Find where the given text appears and provide that cell's center as (x, y) coordinate. 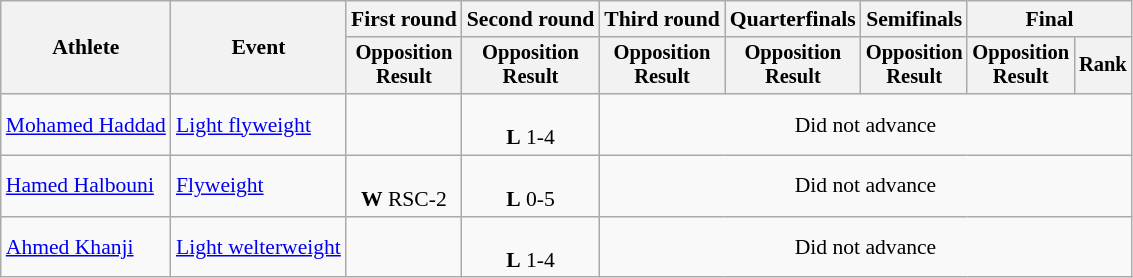
Rank (1103, 66)
Athlete (86, 48)
W RSC-2 (404, 186)
Quarterfinals (793, 19)
Mohamed Haddad (86, 124)
Semifinals (914, 19)
Light welterweight (258, 248)
Third round (662, 19)
Event (258, 48)
Hamed Halbouni (86, 186)
Second round (531, 19)
First round (404, 19)
Light flyweight (258, 124)
Ahmed Khanji (86, 248)
Flyweight (258, 186)
Final (1049, 19)
L 0-5 (531, 186)
